Locate the cell with the specified text and output its (X, Y) center coordinate. 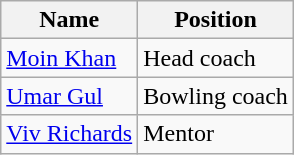
Umar Gul (70, 96)
Viv Richards (70, 134)
Position (216, 20)
Mentor (216, 134)
Name (70, 20)
Moin Khan (70, 58)
Bowling coach (216, 96)
Head coach (216, 58)
